Determine the (X, Y) coordinate at the center of the cell enclosing the given text.  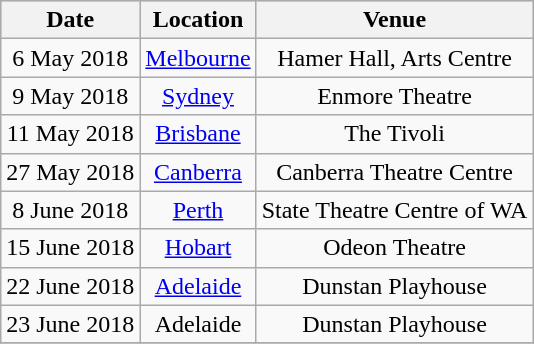
State Theatre Centre of WA (394, 210)
Sydney (198, 96)
Hobart (198, 248)
15 June 2018 (70, 248)
11 May 2018 (70, 134)
Date (70, 20)
22 June 2018 (70, 286)
27 May 2018 (70, 172)
Perth (198, 210)
6 May 2018 (70, 58)
Odeon Theatre (394, 248)
9 May 2018 (70, 96)
23 June 2018 (70, 324)
Brisbane (198, 134)
Melbourne (198, 58)
Canberra Theatre Centre (394, 172)
Enmore Theatre (394, 96)
Canberra (198, 172)
Venue (394, 20)
The Tivoli (394, 134)
8 June 2018 (70, 210)
Location (198, 20)
Hamer Hall, Arts Centre (394, 58)
